Search for the cell housing the specified text and yield its [X, Y] center coordinate. 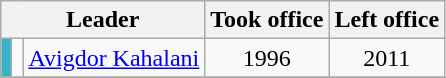
Took office [267, 20]
2011 [387, 58]
Left office [387, 20]
Leader [103, 20]
Avigdor Kahalani [114, 58]
1996 [267, 58]
